Provide the (X, Y) coordinate of the cell's center where the given text is located.  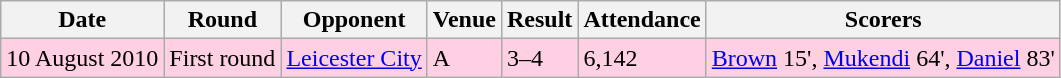
Date (82, 20)
Venue (464, 20)
A (464, 58)
First round (222, 58)
Round (222, 20)
Brown 15', Mukendi 64', Daniel 83' (883, 58)
Attendance (642, 20)
Scorers (883, 20)
3–4 (539, 58)
Result (539, 20)
Opponent (354, 20)
10 August 2010 (82, 58)
Leicester City (354, 58)
6,142 (642, 58)
